Capture the cell that displays the provided text and extract its [X, Y] central coordinate. 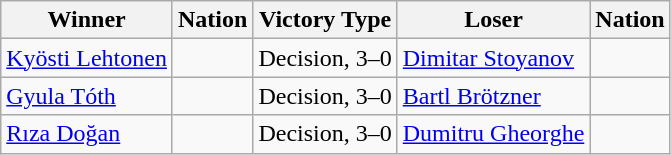
Winner [87, 20]
Victory Type [325, 20]
Dumitru Gheorghe [494, 134]
Loser [494, 20]
Dimitar Stoyanov [494, 58]
Rıza Doğan [87, 134]
Bartl Brötzner [494, 96]
Gyula Tóth [87, 96]
Kyösti Lehtonen [87, 58]
